Scan for the cell matching the given text and deliver its (X, Y) coordinate at center. 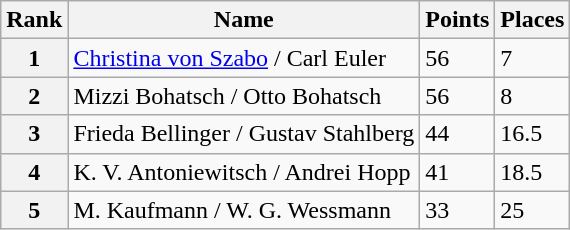
2 (34, 96)
Places (532, 20)
25 (532, 210)
18.5 (532, 172)
3 (34, 134)
7 (532, 58)
Rank (34, 20)
Christina von Szabo / Carl Euler (244, 58)
8 (532, 96)
1 (34, 58)
K. V. Antoniewitsch / Andrei Hopp (244, 172)
Frieda Bellinger / Gustav Stahlberg (244, 134)
5 (34, 210)
44 (458, 134)
Points (458, 20)
16.5 (532, 134)
Name (244, 20)
4 (34, 172)
Mizzi Bohatsch / Otto Bohatsch (244, 96)
41 (458, 172)
33 (458, 210)
M. Kaufmann / W. G. Wessmann (244, 210)
